Determine the [X, Y] coordinate at the center of the cell enclosing the given text.  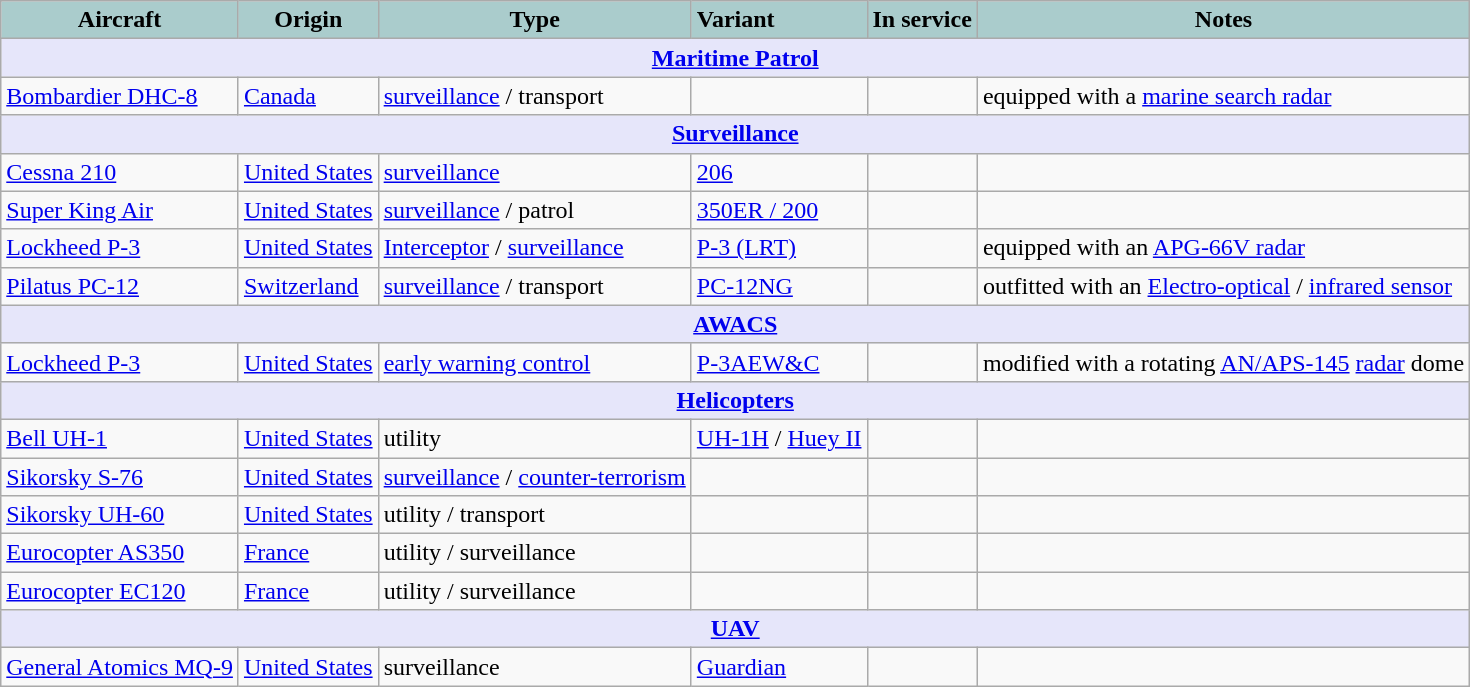
Interceptor / surveillance [534, 248]
PC-12NG [779, 286]
206 [779, 172]
Variant [779, 20]
modified with a rotating AN/APS-145 radar dome [1223, 362]
Notes [1223, 20]
Surveillance [736, 134]
Eurocopter EC120 [120, 591]
Type [534, 20]
surveillance / patrol [534, 210]
Cessna 210 [120, 172]
utility / transport [534, 515]
Aircraft [120, 20]
Bombardier DHC-8 [120, 96]
Sikorsky UH-60 [120, 515]
Super King Air [120, 210]
UH-1H / Huey II [779, 438]
Helicopters [736, 400]
P-3 (LRT) [779, 248]
surveillance / counter-terrorism [534, 477]
equipped with an APG-66V radar [1223, 248]
Pilatus PC-12 [120, 286]
General Atomics MQ-9 [120, 667]
Origin [308, 20]
equipped with a marine search radar [1223, 96]
Guardian [779, 667]
utility [534, 438]
outfitted with an Electro-optical / infrared sensor [1223, 286]
early warning control [534, 362]
Canada [308, 96]
UAV [736, 629]
350ER / 200 [779, 210]
Maritime Patrol [736, 58]
In service [922, 20]
Sikorsky S-76 [120, 477]
Switzerland [308, 286]
AWACS [736, 324]
P-3AEW&C [779, 362]
Bell UH-1 [120, 438]
Eurocopter AS350 [120, 553]
